Scan for the cell matching the given text and deliver its [X, Y] coordinate at center. 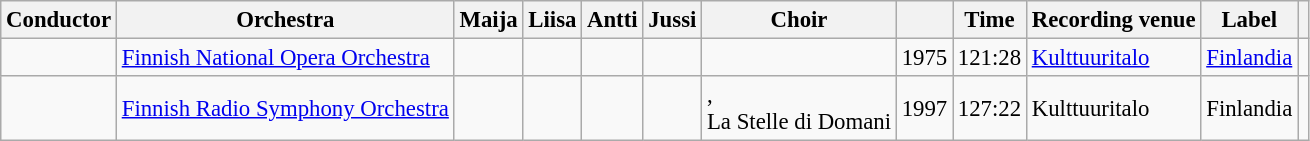
1975 [924, 58]
Conductor [59, 20]
,La Stelle di Domani [800, 108]
Maija [488, 20]
Recording venue [1113, 20]
Finnish National Opera Orchestra [285, 58]
Liisa [552, 20]
Choir [800, 20]
127:22 [990, 108]
Label [1250, 20]
Jussi [672, 20]
Antti [612, 20]
Orchestra [285, 20]
Time [990, 20]
Finnish Radio Symphony Orchestra [285, 108]
121:28 [990, 58]
1997 [924, 108]
